Return the (x, y) coordinate for the center point of the cell that contains the specified text.  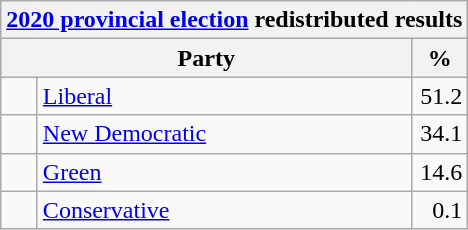
Green (224, 172)
14.6 (440, 172)
Conservative (224, 210)
2020 provincial election redistributed results (234, 20)
% (440, 58)
New Democratic (224, 134)
0.1 (440, 210)
34.1 (440, 134)
51.2 (440, 96)
Party (206, 58)
Liberal (224, 96)
